Extract the [X, Y] coordinate from the center of the cell holding the provided text.  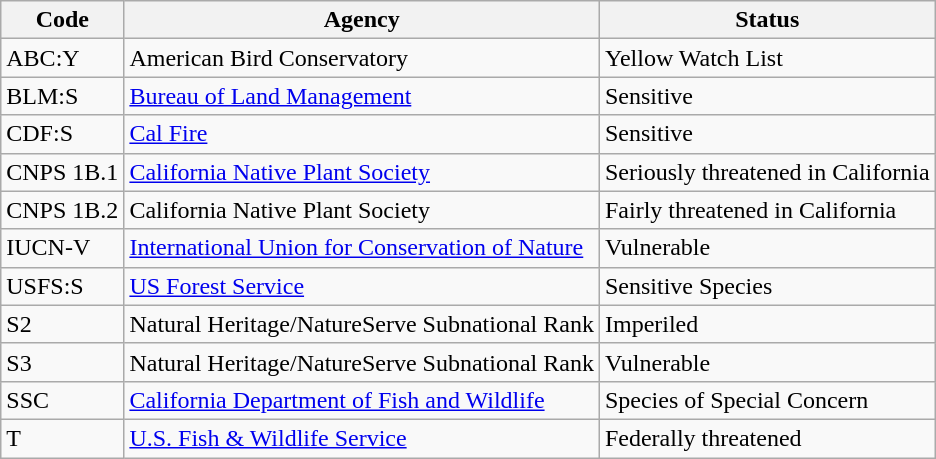
Fairly threatened in California [767, 210]
Sensitive Species [767, 286]
Imperiled [767, 324]
CNPS 1B.1 [62, 172]
California Department of Fish and Wildlife [362, 400]
S2 [62, 324]
Status [767, 20]
Code [62, 20]
ABC:Y [62, 58]
Federally threatened [767, 438]
Seriously threatened in California [767, 172]
BLM:S [62, 96]
Yellow Watch List [767, 58]
American Bird Conservatory [362, 58]
Cal Fire [362, 134]
US Forest Service [362, 286]
IUCN-V [62, 248]
CNPS 1B.2 [62, 210]
SSC [62, 400]
USFS:S [62, 286]
Agency [362, 20]
International Union for Conservation of Nature [362, 248]
Species of Special Concern [767, 400]
S3 [62, 362]
Bureau of Land Management [362, 96]
CDF:S [62, 134]
U.S. Fish & Wildlife Service [362, 438]
T [62, 438]
